Extract the (X, Y) coordinate from the center of the cell holding the provided text.  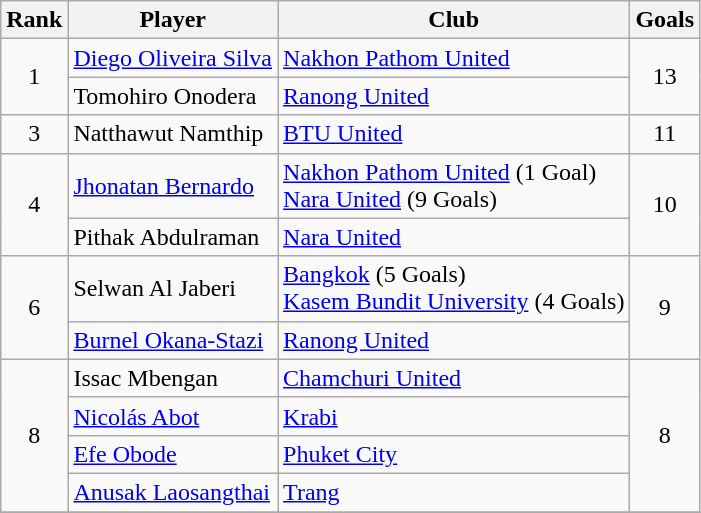
9 (665, 308)
Goals (665, 20)
Tomohiro Onodera (173, 96)
Phuket City (454, 454)
Nakhon Pathom United (454, 58)
Nakhon Pathom United (1 Goal)Nara United (9 Goals) (454, 186)
6 (34, 308)
Jhonatan Bernardo (173, 186)
3 (34, 134)
Diego Oliveira Silva (173, 58)
4 (34, 204)
10 (665, 204)
Burnel Okana-Stazi (173, 340)
Bangkok (5 Goals) Kasem Bundit University (4 Goals) (454, 288)
Nicolás Abot (173, 416)
11 (665, 134)
Chamchuri United (454, 378)
13 (665, 77)
Nara United (454, 237)
Efe Obode (173, 454)
Pithak Abdulraman (173, 237)
Rank (34, 20)
Issac Mbengan (173, 378)
Selwan Al Jaberi (173, 288)
Trang (454, 492)
Krabi (454, 416)
Player (173, 20)
Anusak Laosangthai (173, 492)
Club (454, 20)
Natthawut Namthip (173, 134)
BTU United (454, 134)
1 (34, 77)
